From the cell containing the given text, extract its center point as (X, Y) coordinate. 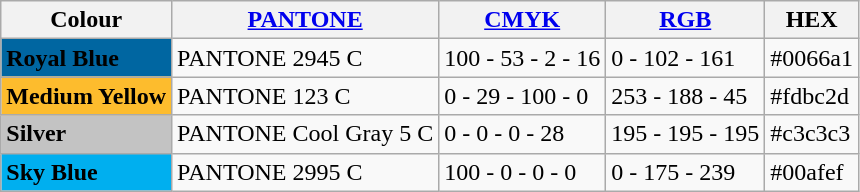
Colour (86, 20)
Sky Blue (86, 172)
PANTONE (306, 20)
PANTONE 2945 C (306, 58)
0 - 29 - 100 - 0 (522, 96)
#00afef (812, 172)
100 - 0 - 0 - 0 (522, 172)
Silver (86, 134)
#fdbc2d (812, 96)
0 - 175 - 239 (686, 172)
PANTONE Cool Gray 5 C (306, 134)
PANTONE 123 C (306, 96)
#c3c3c3 (812, 134)
195 - 195 - 195 (686, 134)
CMYK (522, 20)
100 - 53 - 2 - 16 (522, 58)
RGB (686, 20)
Royal Blue (86, 58)
0 - 0 - 0 - 28 (522, 134)
253 - 188 - 45 (686, 96)
0 - 102 - 161 (686, 58)
HEX (812, 20)
PANTONE 2995 C (306, 172)
Medium Yellow (86, 96)
#0066a1 (812, 58)
